Determine the (X, Y) coordinate at the center of the cell enclosing the given text.  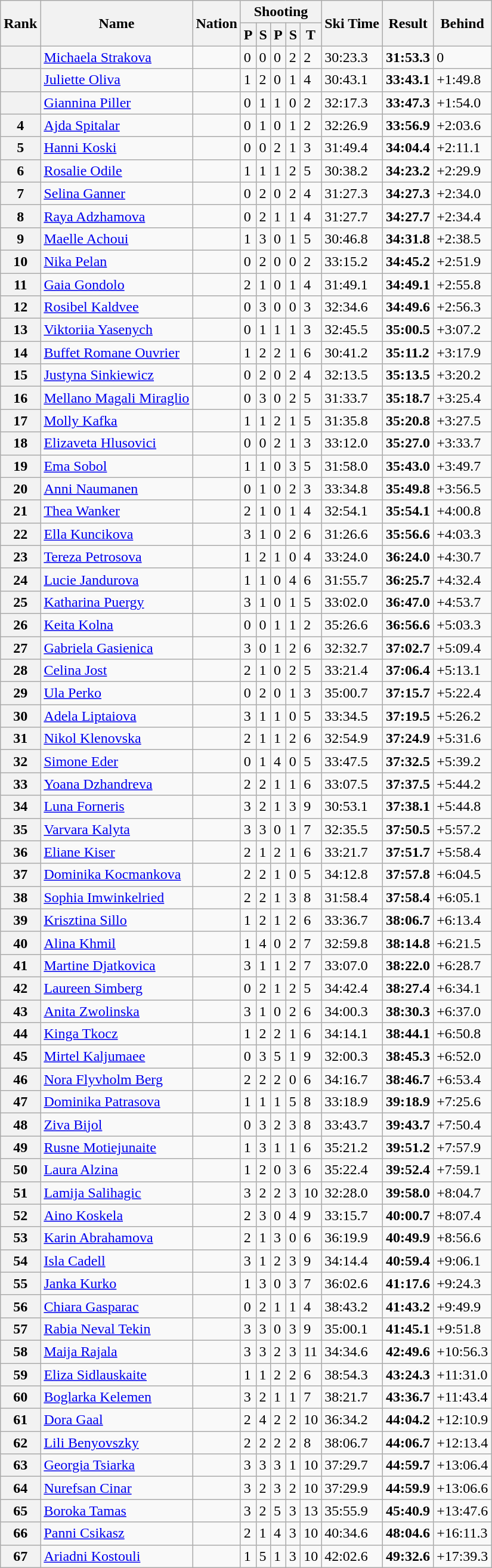
30:43.1 (352, 80)
+5:09.4 (463, 647)
Rosalie Odile (117, 171)
Aino Koskela (117, 1215)
+5:13.1 (463, 671)
37:02.7 (408, 647)
44:59.7 (408, 1465)
Shooting (280, 12)
Rabia Neval Tekin (117, 1329)
34:16.7 (352, 1079)
34:31.8 (408, 239)
41:17.6 (408, 1283)
Name (117, 23)
37:37.5 (408, 784)
Lili Benyovszky (117, 1443)
38:46.7 (408, 1079)
35:00.7 (352, 693)
Dora Gaal (117, 1420)
35:54.1 (408, 511)
51 (20, 1193)
32:17.3 (352, 103)
35:22.4 (352, 1170)
+7:50.4 (463, 1125)
Chiara Gasparac (117, 1306)
36:24.0 (408, 557)
Juliette Oliva (117, 80)
+12:13.4 (463, 1443)
58 (20, 1351)
34:23.2 (408, 171)
36:47.0 (408, 602)
Janka Kurko (117, 1283)
61 (20, 1420)
33:21.7 (352, 852)
34:04.4 (408, 148)
25 (20, 602)
+3:07.2 (463, 330)
35:18.7 (408, 398)
+3:56.5 (463, 489)
+2:11.1 (463, 148)
Rosibel Kaldvee (117, 307)
32:59.8 (352, 943)
32:45.5 (352, 330)
+6:37.0 (463, 1011)
27 (20, 647)
Krisztina Sillo (117, 920)
41:45.1 (408, 1329)
+3:49.7 (463, 466)
31:58.0 (352, 466)
59 (20, 1374)
33:12.0 (352, 443)
Lamija Salihagic (117, 1193)
Alina Khmil (117, 943)
38:43.2 (352, 1306)
44:59.9 (408, 1488)
Ula Perko (117, 693)
Ski Time (352, 23)
40:49.9 (408, 1238)
42:02.6 (352, 1556)
37:57.8 (408, 875)
35:20.8 (408, 421)
+7:25.6 (463, 1102)
+5:39.2 (463, 761)
34:42.4 (352, 988)
17 (20, 421)
48 (20, 1125)
+4:53.7 (463, 602)
+4:30.7 (463, 557)
23 (20, 557)
32:34.6 (352, 307)
+11:43.4 (463, 1397)
Tereza Petrosova (117, 557)
34:14.1 (352, 1034)
Ella Kuncikova (117, 534)
36:19.9 (352, 1238)
35:00.5 (408, 330)
+5:58.4 (463, 852)
33:07.5 (352, 784)
Raya Adzhamova (117, 216)
40:00.7 (408, 1215)
22 (20, 534)
+2:29.9 (463, 171)
35:21.2 (352, 1147)
30 (20, 716)
Behind (463, 23)
37:29.7 (352, 1465)
Laureen Simberg (117, 988)
+5:44.8 (463, 807)
35:27.0 (408, 443)
+13:47.6 (463, 1511)
Nika Pelan (117, 261)
31:55.7 (352, 579)
38:54.3 (352, 1374)
35:13.5 (408, 375)
+3:20.2 (463, 375)
Nikol Klenovska (117, 739)
33:15.2 (352, 261)
60 (20, 1397)
+1:54.0 (463, 103)
47 (20, 1102)
Yoana Dzhandreva (117, 784)
49 (20, 1147)
33:24.0 (352, 557)
+3:33.7 (463, 443)
37:19.5 (408, 716)
31 (20, 739)
57 (20, 1329)
+7:57.9 (463, 1147)
+13:06.6 (463, 1488)
37:29.9 (352, 1488)
55 (20, 1283)
41:43.2 (408, 1306)
19 (20, 466)
37 (20, 875)
Nurefsan Cinar (117, 1488)
39:43.7 (408, 1125)
Gabriela Gasienica (117, 647)
33:15.7 (352, 1215)
37:51.7 (408, 852)
34:34.6 (352, 1351)
30:23.3 (352, 57)
45:40.9 (408, 1511)
35:43.0 (408, 466)
+3:27.5 (463, 421)
31:27.7 (352, 216)
+6:04.5 (463, 875)
30:38.2 (352, 171)
+4:03.3 (463, 534)
36:02.6 (352, 1283)
Ariadni Kostouli (117, 1556)
31:49.1 (352, 285)
+6:28.7 (463, 965)
34:45.2 (408, 261)
+10:56.3 (463, 1351)
46 (20, 1079)
Martine Djatkovica (117, 965)
32:35.5 (352, 829)
43 (20, 1011)
37:32.5 (408, 761)
65 (20, 1511)
Lucie Jandurova (117, 579)
+9:51.8 (463, 1329)
37:24.9 (408, 739)
40:59.4 (408, 1261)
Rank (20, 23)
33:34.8 (352, 489)
33:18.9 (352, 1102)
38:44.1 (408, 1034)
31:35.8 (352, 421)
30:46.8 (352, 239)
32:26.9 (352, 125)
32:54.9 (352, 739)
Justyna Sinkiewicz (117, 375)
Mellano Magali Miraglio (117, 398)
45 (20, 1057)
Sophia Imwinkelried (117, 897)
31:26.6 (352, 534)
Molly Kafka (117, 421)
49:32.6 (408, 1556)
38:21.7 (352, 1397)
Maelle Achoui (117, 239)
+6:53.4 (463, 1079)
35 (20, 829)
34:49.1 (408, 285)
Eliane Kiser (117, 852)
53 (20, 1238)
33:43.1 (408, 80)
Nora Flyvholm Berg (117, 1079)
+17:39.3 (463, 1556)
Adela Liptaiova (117, 716)
35:11.2 (408, 353)
+7:59.1 (463, 1170)
+13:06.4 (463, 1465)
Dominika Kocmankova (117, 875)
35:55.9 (352, 1511)
21 (20, 511)
Laura Alzina (117, 1170)
38:45.3 (408, 1057)
+4:00.8 (463, 511)
Boroka Tamas (117, 1511)
33:47.5 (352, 761)
Selina Ganner (117, 193)
33:02.0 (352, 602)
Varvara Kalyta (117, 829)
Ajda Spitalar (117, 125)
32:32.7 (352, 647)
40:34.6 (352, 1533)
Keita Kolna (117, 625)
20 (20, 489)
43:36.7 (408, 1397)
Nation (216, 23)
34:14.4 (352, 1261)
+1:49.8 (463, 80)
32:28.0 (352, 1193)
37:15.7 (408, 693)
Buffet Romane Ouvrier (117, 353)
Rusne Motiejunaite (117, 1147)
44 (20, 1034)
44:04.2 (408, 1420)
14 (20, 353)
Ziva Bijol (117, 1125)
62 (20, 1443)
33:21.4 (352, 671)
+4:32.4 (463, 579)
39:52.4 (408, 1170)
Boglarka Kelemen (117, 1397)
39 (20, 920)
Simone Eder (117, 761)
Katharina Puergy (117, 602)
42 (20, 988)
18 (20, 443)
+5:57.2 (463, 829)
36 (20, 852)
26 (20, 625)
39:18.9 (408, 1102)
36:25.7 (408, 579)
+3:25.4 (463, 398)
31:53.3 (408, 57)
+6:52.0 (463, 1057)
43:24.3 (408, 1374)
35:49.8 (408, 489)
+12:10.9 (463, 1420)
38 (20, 897)
31:27.3 (352, 193)
34:27.7 (408, 216)
29 (20, 693)
Ema Sobol (117, 466)
66 (20, 1533)
39:58.0 (408, 1193)
37:38.1 (408, 807)
36:34.2 (352, 1420)
+2:38.5 (463, 239)
64 (20, 1488)
Anita Zwolinska (117, 1011)
32 (20, 761)
32:00.3 (352, 1057)
+16:11.3 (463, 1533)
+2:34.4 (463, 216)
33:34.5 (352, 716)
+9:24.3 (463, 1283)
50 (20, 1170)
+8:07.4 (463, 1215)
+8:56.6 (463, 1238)
35:00.1 (352, 1329)
41 (20, 965)
+2:03.6 (463, 125)
+6:13.4 (463, 920)
32:13.5 (352, 375)
28 (20, 671)
+2:34.0 (463, 193)
+2:55.8 (463, 285)
+6:21.5 (463, 943)
34:12.8 (352, 875)
Viktoriia Yasenych (117, 330)
33:36.7 (352, 920)
40 (20, 943)
Dominika Patrasova (117, 1102)
30:41.2 (352, 353)
Result (408, 23)
Anni Naumanen (117, 489)
38:30.3 (408, 1011)
35:56.6 (408, 534)
37:50.5 (408, 829)
54 (20, 1261)
33:56.9 (408, 125)
+6:50.8 (463, 1034)
34 (20, 807)
Hanni Koski (117, 148)
67 (20, 1556)
34:49.6 (408, 307)
+5:22.4 (463, 693)
15 (20, 375)
31:49.4 (352, 148)
Thea Wanker (117, 511)
33:47.3 (408, 103)
+11:31.0 (463, 1374)
63 (20, 1465)
39:51.2 (408, 1147)
Panni Csikasz (117, 1533)
16 (20, 398)
+6:05.1 (463, 897)
+2:56.3 (463, 307)
34:00.3 (352, 1011)
Giannina Piller (117, 103)
Georgia Tsiarka (117, 1465)
31:33.7 (352, 398)
33:43.7 (352, 1125)
Mirtel Kaljumaee (117, 1057)
32:54.1 (352, 511)
Luna Forneris (117, 807)
37:58.4 (408, 897)
+5:31.6 (463, 739)
52 (20, 1215)
12 (20, 307)
Gaia Gondolo (117, 285)
Celina Jost (117, 671)
Maija Rajala (117, 1351)
38:22.0 (408, 965)
Kinga Tkocz (117, 1034)
Michaela Strakova (117, 57)
+2:51.9 (463, 261)
33 (20, 784)
+5:03.3 (463, 625)
44:06.7 (408, 1443)
Eliza Sidlauskaite (117, 1374)
+3:17.9 (463, 353)
48:04.6 (408, 1533)
34:27.3 (408, 193)
Isla Cadell (117, 1261)
42:49.6 (408, 1351)
56 (20, 1306)
30:53.1 (352, 807)
24 (20, 579)
37:06.4 (408, 671)
31:58.4 (352, 897)
+8:04.7 (463, 1193)
35:26.6 (352, 625)
+9:49.9 (463, 1306)
+5:26.2 (463, 716)
+6:34.1 (463, 988)
38:14.8 (408, 943)
Elizaveta Hlusovici (117, 443)
33:07.0 (352, 965)
+9:06.1 (463, 1261)
38:27.4 (408, 988)
Karin Abrahamova (117, 1238)
T (311, 35)
+5:44.2 (463, 784)
36:56.6 (408, 625)
